For the text-containing cell, return its midpoint in [X, Y] coordinate format. 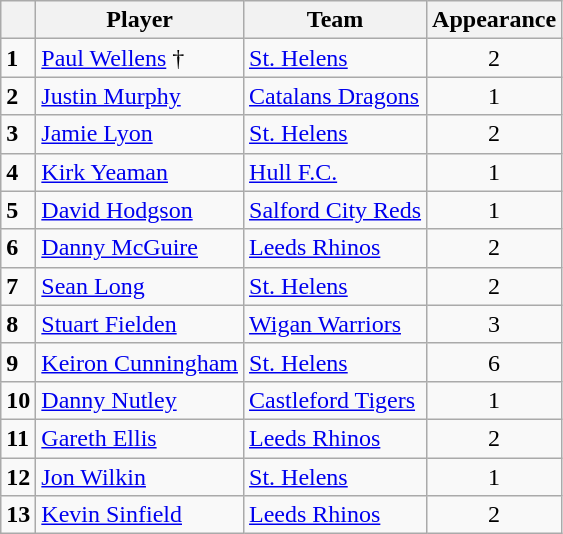
4 [18, 172]
Stuart Fielden [140, 324]
10 [18, 400]
Kevin Sinfield [140, 515]
5 [18, 210]
Wigan Warriors [336, 324]
9 [18, 362]
Hull F.C. [336, 172]
Jon Wilkin [140, 477]
David Hodgson [140, 210]
Kirk Yeaman [140, 172]
Player [140, 20]
Justin Murphy [140, 96]
Catalans Dragons [336, 96]
Salford City Reds [336, 210]
Danny McGuire [140, 248]
Paul Wellens † [140, 58]
7 [18, 286]
Jamie Lyon [140, 134]
11 [18, 438]
Sean Long [140, 286]
8 [18, 324]
Appearance [494, 20]
Gareth Ellis [140, 438]
Danny Nutley [140, 400]
Keiron Cunningham [140, 362]
13 [18, 515]
12 [18, 477]
Castleford Tigers [336, 400]
Team [336, 20]
